Detect which cell encompasses the target text, then output its (X, Y) center coordinate. 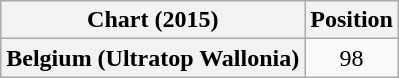
Chart (2015) (153, 20)
98 (352, 58)
Position (352, 20)
Belgium (Ultratop Wallonia) (153, 58)
